Locate the cell with the specified text and output its [X, Y] center coordinate. 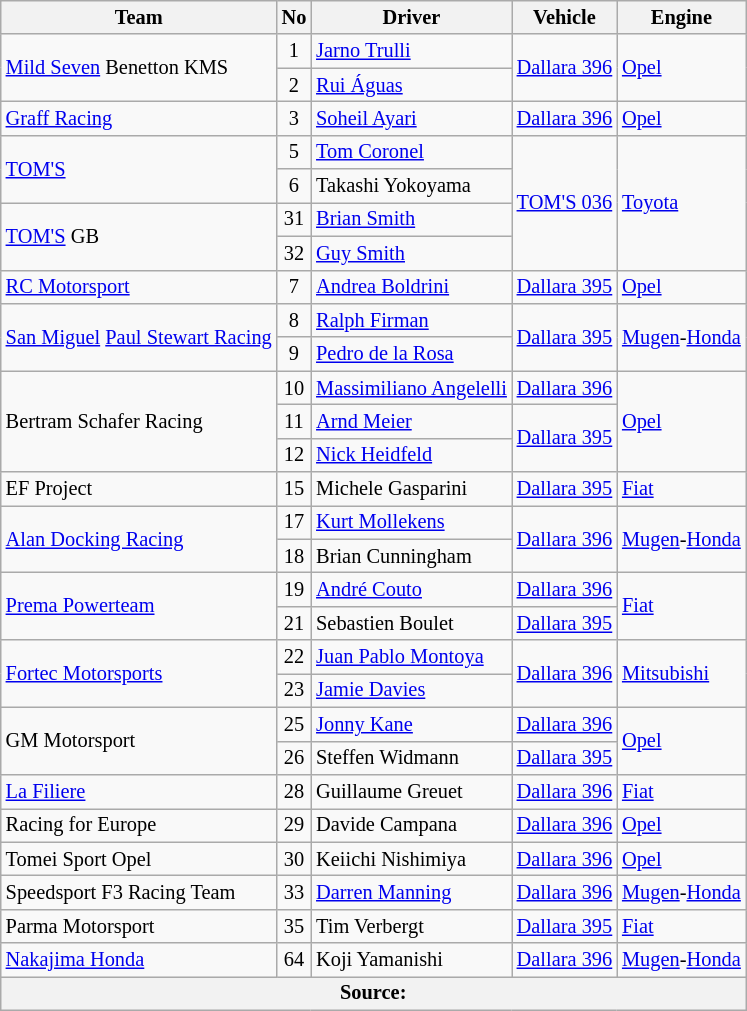
31 [294, 219]
2 [294, 85]
Mitsubishi [682, 674]
Bertram Schafer Racing [139, 422]
30 [294, 859]
18 [294, 556]
Team [139, 17]
Massimiliano Angelelli [412, 388]
7 [294, 287]
Mild Seven Benetton KMS [139, 68]
Fortec Motorsports [139, 674]
9 [294, 354]
32 [294, 253]
28 [294, 791]
GM Motorsport [139, 740]
Nick Heidfeld [412, 455]
TOM'S [139, 168]
Tim Verbergt [412, 926]
Speedsport F3 Racing Team [139, 892]
San Miguel Paul Stewart Racing [139, 336]
17 [294, 522]
Engine [682, 17]
26 [294, 758]
12 [294, 455]
Tom Coronel [412, 152]
Brian Cunningham [412, 556]
Brian Smith [412, 219]
Pedro de la Rosa [412, 354]
La Filiere [139, 791]
11 [294, 421]
TOM'S 036 [564, 202]
10 [294, 388]
3 [294, 118]
Ralph Firman [412, 320]
Arnd Meier [412, 421]
Parma Motorsport [139, 926]
15 [294, 489]
EF Project [139, 489]
Darren Manning [412, 892]
22 [294, 657]
Andrea Boldrini [412, 287]
29 [294, 825]
Rui Águas [412, 85]
No [294, 17]
1 [294, 51]
Takashi Yokoyama [412, 186]
64 [294, 960]
Davide Campana [412, 825]
Alan Docking Racing [139, 538]
Sebastien Boulet [412, 623]
Racing for Europe [139, 825]
Juan Pablo Montoya [412, 657]
Soheil Ayari [412, 118]
André Couto [412, 589]
RC Motorsport [139, 287]
35 [294, 926]
Michele Gasparini [412, 489]
Toyota [682, 202]
Nakajima Honda [139, 960]
33 [294, 892]
Guillaume Greuet [412, 791]
8 [294, 320]
Prema Powerteam [139, 606]
Koji Yamanishi [412, 960]
Kurt Mollekens [412, 522]
Keiichi Nishimiya [412, 859]
Jarno Trulli [412, 51]
Steffen Widmann [412, 758]
6 [294, 186]
5 [294, 152]
25 [294, 724]
Driver [412, 17]
21 [294, 623]
Guy Smith [412, 253]
Jamie Davies [412, 690]
Source: [374, 993]
Vehicle [564, 17]
TOM'S GB [139, 236]
Jonny Kane [412, 724]
Tomei Sport Opel [139, 859]
19 [294, 589]
23 [294, 690]
Graff Racing [139, 118]
